Return (X, Y) of the center of cell containing provided text 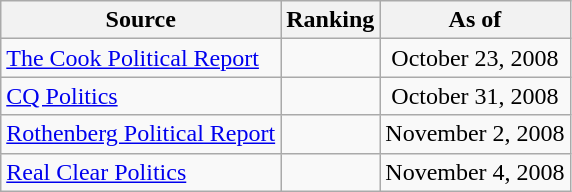
Real Clear Politics (141, 172)
As of (475, 20)
CQ Politics (141, 96)
Source (141, 20)
Rothenberg Political Report (141, 134)
The Cook Political Report (141, 58)
Ranking (330, 20)
October 31, 2008 (475, 96)
October 23, 2008 (475, 58)
November 4, 2008 (475, 172)
November 2, 2008 (475, 134)
